Identify which cell holds the provided text, then report its (x, y) central coordinate. 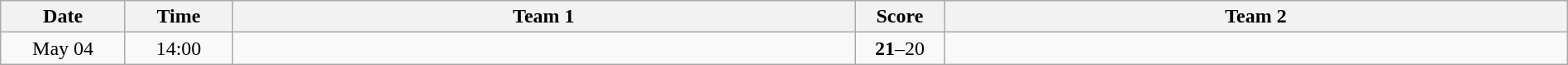
May 04 (63, 48)
21–20 (900, 48)
Time (179, 17)
14:00 (179, 48)
Team 2 (1256, 17)
Score (900, 17)
Date (63, 17)
Team 1 (544, 17)
